Capture the cell that displays the provided text and extract its [x, y] central coordinate. 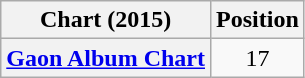
Position [258, 20]
Chart (2015) [106, 20]
17 [258, 58]
Gaon Album Chart [106, 58]
